Pinpoint the cell where the given text exists, returning its (X, Y) midpoint coordinate. 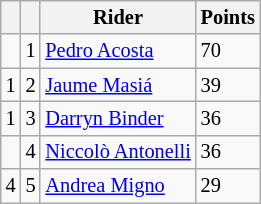
Niccolò Antonelli (118, 152)
39 (228, 85)
Jaume Masiá (118, 85)
70 (228, 51)
Rider (118, 17)
Darryn Binder (118, 118)
Pedro Acosta (118, 51)
29 (228, 186)
5 (31, 186)
Points (228, 17)
3 (31, 118)
2 (31, 85)
Andrea Migno (118, 186)
